Identify which cell holds the provided text, then report its (x, y) central coordinate. 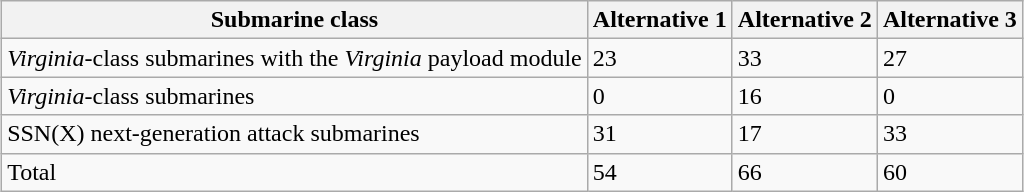
27 (950, 58)
31 (660, 134)
66 (804, 172)
23 (660, 58)
Submarine class (295, 20)
16 (804, 96)
SSN(X) next-generation attack submarines (295, 134)
Alternative 1 (660, 20)
Alternative 3 (950, 20)
54 (660, 172)
Total (295, 172)
60 (950, 172)
17 (804, 134)
Virginia-class submarines (295, 96)
Virginia-class submarines with the Virginia payload module (295, 58)
Alternative 2 (804, 20)
